Extract the (X, Y) coordinate from the center of the cell holding the provided text.  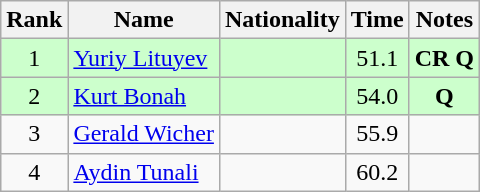
Time (377, 20)
Yuriy Lituyev (144, 58)
Rank (34, 20)
55.9 (377, 134)
51.1 (377, 58)
2 (34, 96)
Aydin Tunali (144, 172)
54.0 (377, 96)
Q (444, 96)
Name (144, 20)
1 (34, 58)
Kurt Bonah (144, 96)
CR Q (444, 58)
4 (34, 172)
Gerald Wicher (144, 134)
Notes (444, 20)
3 (34, 134)
60.2 (377, 172)
Nationality (282, 20)
